Return [x, y] of the center of cell containing provided text 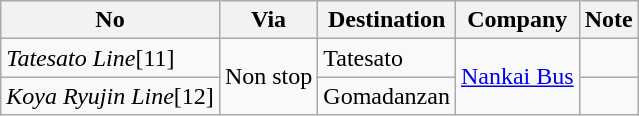
Note [608, 20]
Non stop [268, 77]
No [110, 20]
Company [517, 20]
Tatesato [387, 58]
Destination [387, 20]
Via [268, 20]
Tatesato Line[11] [110, 58]
Nankai Bus [517, 77]
Koya Ryujin Line[12] [110, 96]
Gomadanzan [387, 96]
